Provide the [x, y] coordinate of the cell's center where the given text is located.  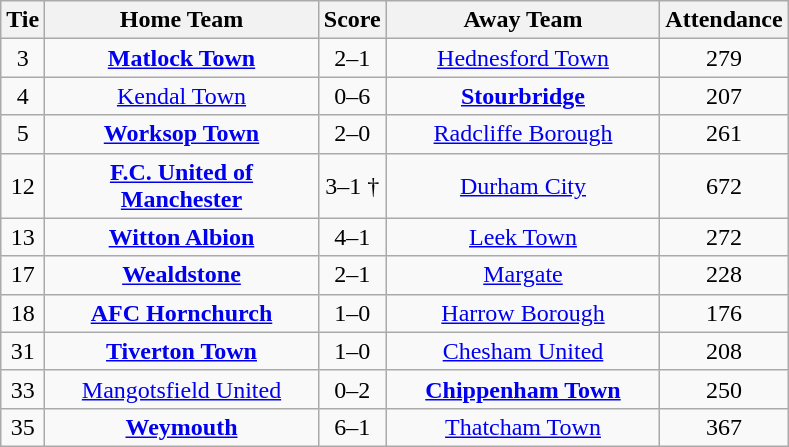
3–1 † [352, 186]
12 [23, 186]
Tiverton Town [182, 351]
279 [724, 58]
18 [23, 313]
0–6 [352, 96]
Margate [523, 275]
Home Team [182, 20]
Radcliffe Borough [523, 134]
672 [724, 186]
4–1 [352, 237]
272 [724, 237]
6–1 [352, 427]
3 [23, 58]
250 [724, 389]
228 [724, 275]
Wealdstone [182, 275]
Witton Albion [182, 237]
35 [23, 427]
Chesham United [523, 351]
Mangotsfield United [182, 389]
Durham City [523, 186]
31 [23, 351]
4 [23, 96]
207 [724, 96]
Score [352, 20]
Thatcham Town [523, 427]
Hednesford Town [523, 58]
13 [23, 237]
Matlock Town [182, 58]
Stourbridge [523, 96]
208 [724, 351]
367 [724, 427]
F.C. United of Manchester [182, 186]
5 [23, 134]
Attendance [724, 20]
Chippenham Town [523, 389]
Worksop Town [182, 134]
261 [724, 134]
17 [23, 275]
0–2 [352, 389]
Away Team [523, 20]
176 [724, 313]
Leek Town [523, 237]
33 [23, 389]
Kendal Town [182, 96]
Tie [23, 20]
Weymouth [182, 427]
2–0 [352, 134]
AFC Hornchurch [182, 313]
Harrow Borough [523, 313]
